From the cell containing the given text, extract its center point as (x, y) coordinate. 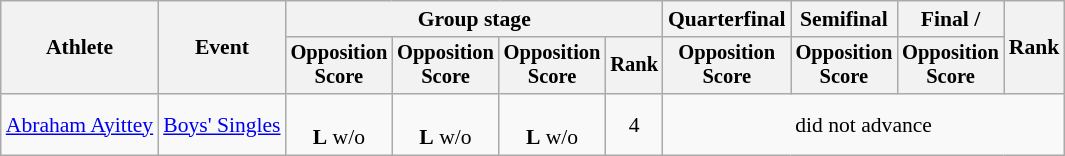
4 (634, 124)
did not advance (864, 124)
Group stage (474, 19)
Semifinal (844, 19)
Quarterfinal (727, 19)
Athlete (80, 48)
Abraham Ayittey (80, 124)
Boys' Singles (222, 124)
Event (222, 48)
Final / (950, 19)
